Scan for the cell matching the given text and deliver its [x, y] coordinate at center. 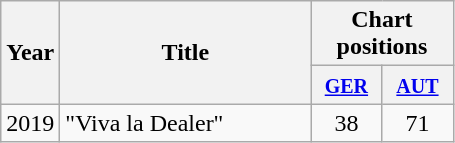
GER [346, 85]
Title [186, 52]
Chart positions [382, 34]
AUT [418, 85]
71 [418, 123]
2019 [30, 123]
"Viva la Dealer" [186, 123]
Year [30, 52]
38 [346, 123]
